Find where the given text appears and provide that cell's center as (X, Y) coordinate. 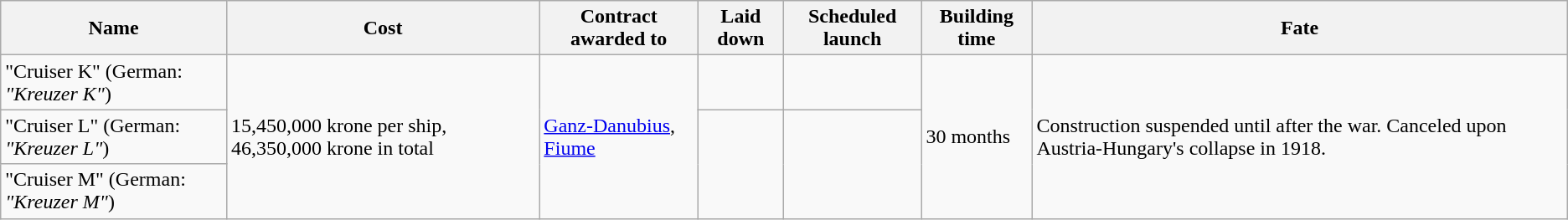
Laid down (741, 28)
Cost (382, 28)
Name (114, 28)
15,450,000 krone per ship, 46,350,000 krone in total (382, 137)
30 months (977, 137)
Ganz-Danubius, Fiume (619, 137)
Building time (977, 28)
"Cruiser L" (German: "Kreuzer L") (114, 137)
Contract awarded to (619, 28)
Construction suspended until after the war. Canceled upon Austria-Hungary's collapse in 1918. (1300, 137)
Fate (1300, 28)
"Cruiser M" (German: "Kreuzer M") (114, 191)
"Cruiser K" (German: "Kreuzer K") (114, 82)
Scheduled launch (853, 28)
